Return the [X, Y] coordinate for the center point of the cell that contains the specified text.  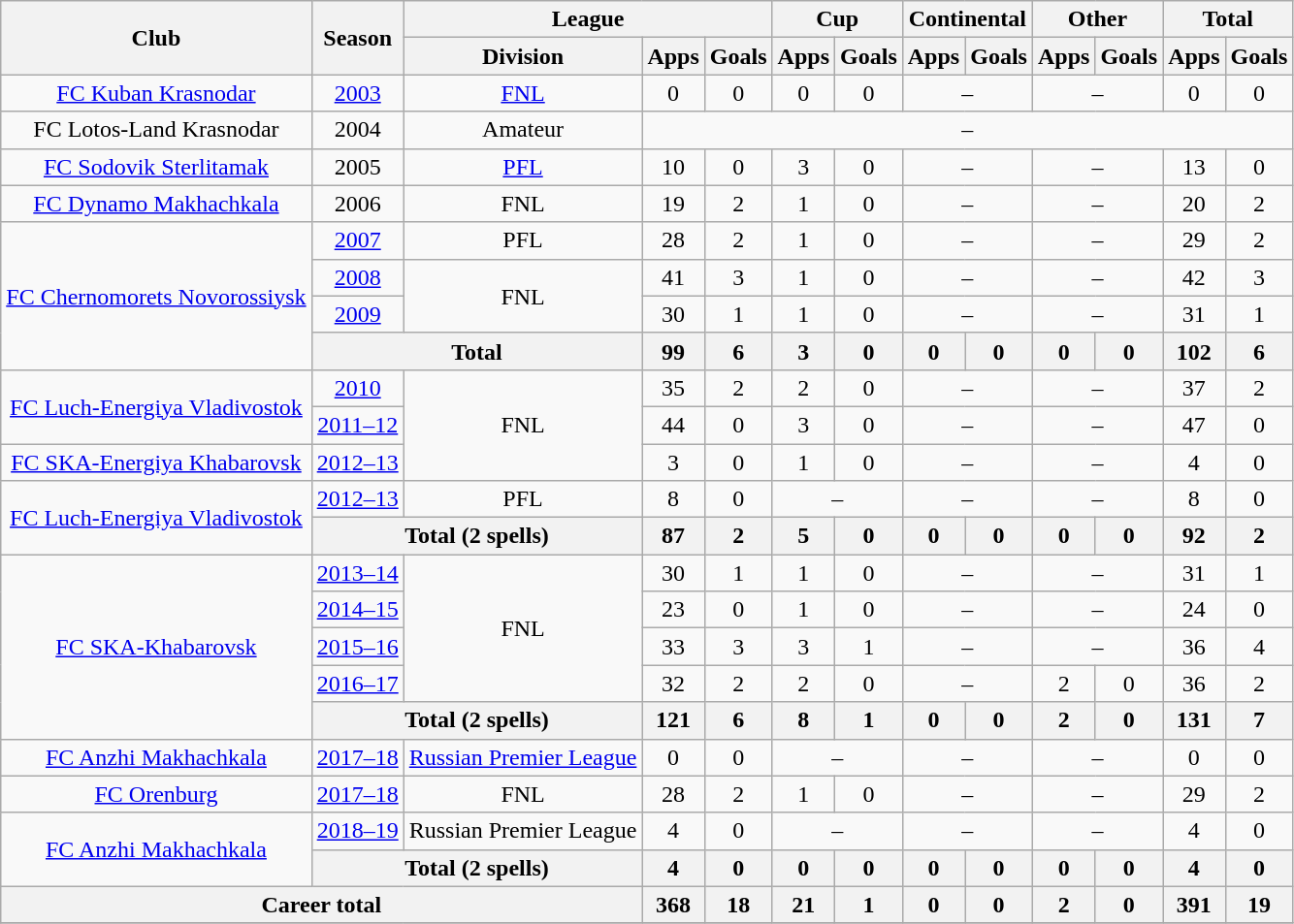
87 [673, 536]
99 [673, 351]
5 [803, 536]
2014–15 [357, 610]
92 [1194, 536]
Amateur [523, 130]
2010 [357, 388]
102 [1194, 351]
FC Sodovik Sterlitamak [156, 167]
18 [738, 905]
23 [673, 610]
FC Kuban Krasnodar [156, 93]
47 [1194, 425]
Club [156, 38]
2016–17 [357, 684]
20 [1194, 204]
42 [1194, 277]
44 [673, 425]
391 [1194, 905]
2018–19 [357, 831]
2009 [357, 314]
Continental [967, 19]
Cup [837, 19]
League [588, 19]
FC Orenburg [156, 794]
13 [1194, 167]
131 [1194, 720]
2007 [357, 240]
121 [673, 720]
FC SKA-Energiya Khabarovsk [156, 462]
FC Dynamo Makhachkala [156, 204]
Season [357, 38]
2004 [357, 130]
FC SKA-Khabarovsk [156, 647]
2006 [357, 204]
33 [673, 647]
FC Lotos-Land Krasnodar [156, 130]
2013–14 [357, 573]
2003 [357, 93]
37 [1194, 388]
2015–16 [357, 647]
21 [803, 905]
Division [523, 56]
7 [1259, 720]
Career total [322, 905]
32 [673, 684]
10 [673, 167]
Other [1097, 19]
2005 [357, 167]
24 [1194, 610]
2008 [357, 277]
368 [673, 905]
FC Chernomorets Novorossiysk [156, 296]
2011–12 [357, 425]
35 [673, 388]
41 [673, 277]
